Return the (x, y) coordinate for the center point of the cell that contains the specified text.  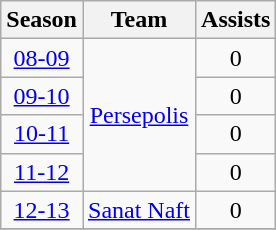
08-09 (42, 58)
Persepolis (138, 115)
Team (138, 20)
09-10 (42, 96)
10-11 (42, 134)
Season (42, 20)
Assists (236, 20)
Sanat Naft (138, 210)
11-12 (42, 172)
12-13 (42, 210)
